Capture the cell that displays the provided text and extract its (x, y) central coordinate. 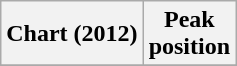
Peakposition (189, 34)
Chart (2012) (72, 34)
